Capture the cell that displays the provided text and extract its (X, Y) central coordinate. 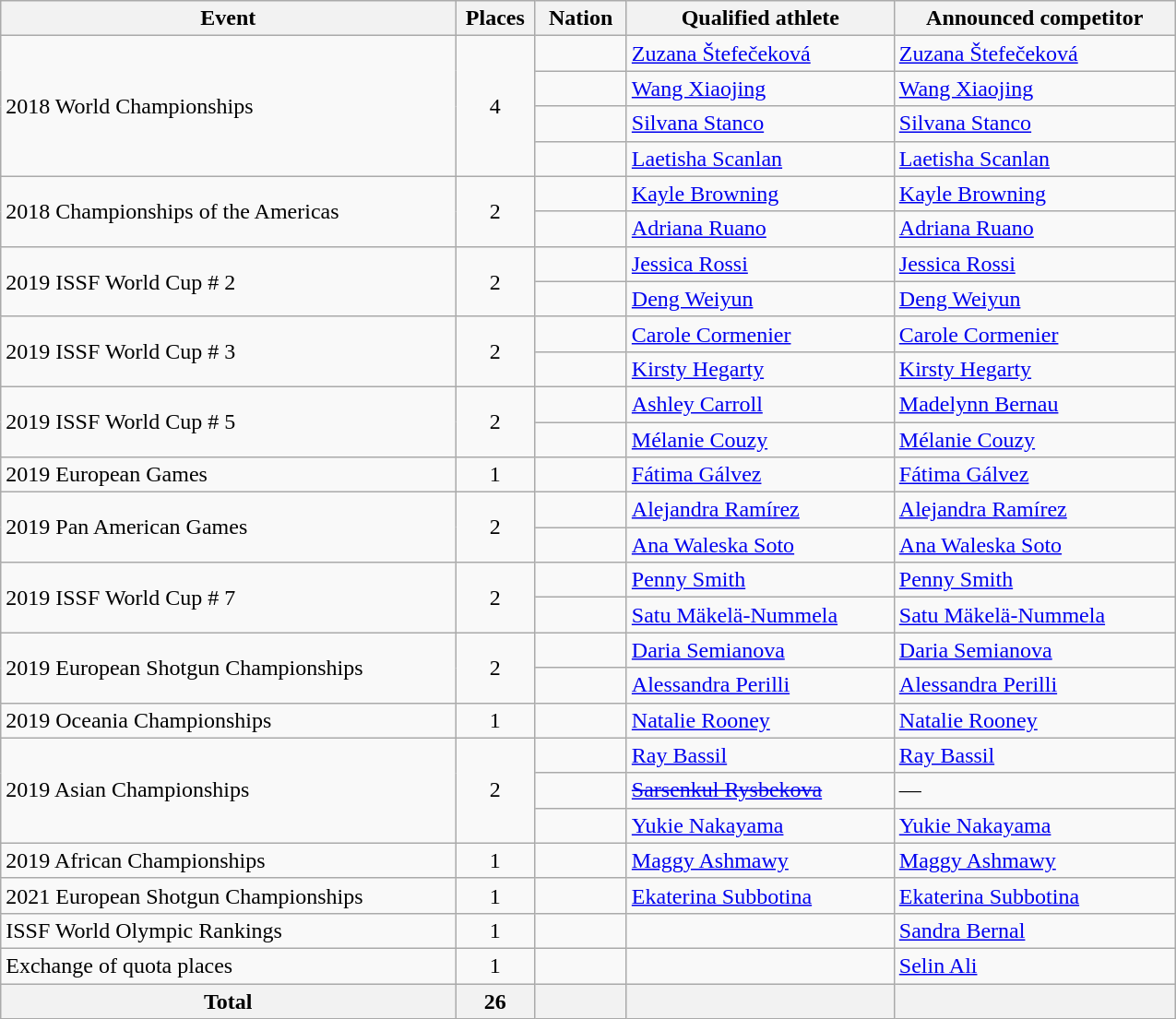
2019 ISSF World Cup # 7 (229, 598)
2019 Oceania Championships (229, 720)
2021 European Shotgun Championships (229, 895)
2019 European Games (229, 475)
Places (495, 18)
2019 ISSF World Cup # 3 (229, 351)
26 (495, 1001)
Total (229, 1001)
Event (229, 18)
Nation (581, 18)
4 (495, 106)
Ashley Carroll (760, 404)
Madelynn Bernau (1035, 404)
ISSF World Olympic Rankings (229, 930)
2019 European Shotgun Championships (229, 668)
Announced competitor (1035, 18)
Exchange of quota places (229, 966)
Qualified athlete (760, 18)
2019 Asian Championships (229, 790)
2019 Pan American Games (229, 527)
— (1035, 790)
2019 African Championships (229, 860)
2018 World Championships (229, 106)
Sandra Bernal (1035, 930)
2019 ISSF World Cup # 2 (229, 281)
2018 Championships of the Americas (229, 211)
2019 ISSF World Cup # 5 (229, 421)
Sarsenkul Rysbekova (760, 790)
Selin Ali (1035, 966)
